Output the [x, y] coordinate of the center of the cell containing the given text.  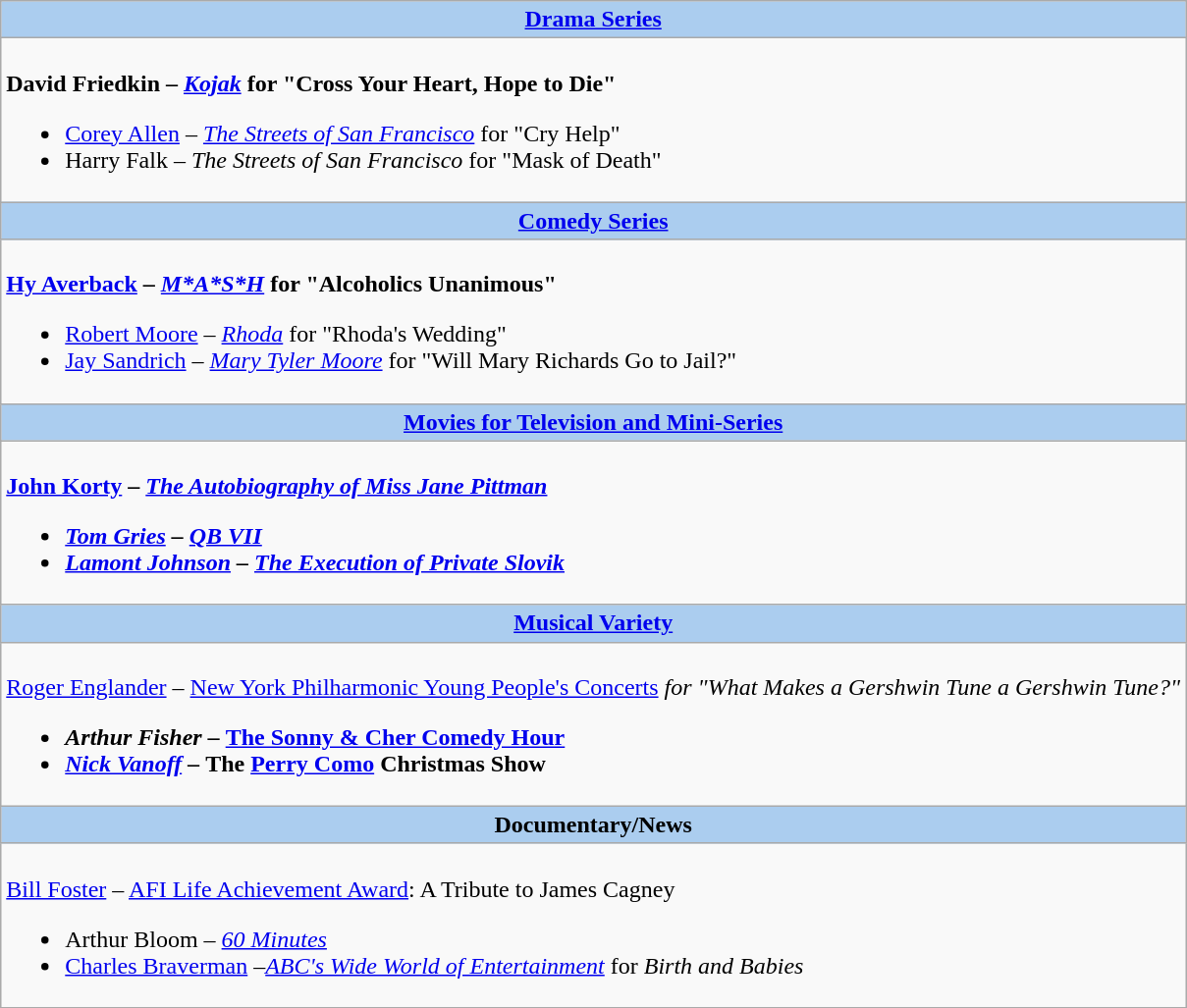
Movies for Television and Mini-Series [593, 422]
John Korty – The Autobiography of Miss Jane PittmanTom Gries – QB VIILamont Johnson – The Execution of Private Slovik [593, 522]
Drama Series [593, 20]
Documentary/News [593, 824]
Musical Variety [593, 623]
Comedy Series [593, 221]
